Extract the [x, y] coordinate from the center of the cell holding the provided text.  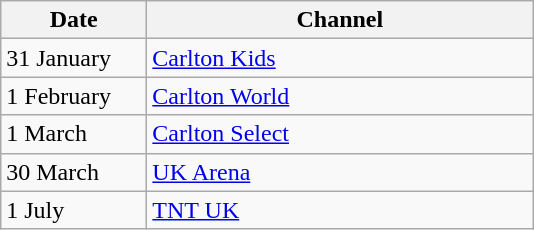
1 February [74, 96]
Carlton Select [340, 134]
30 March [74, 172]
Channel [340, 20]
Carlton Kids [340, 58]
TNT UK [340, 210]
31 January [74, 58]
1 March [74, 134]
UK Arena [340, 172]
1 July [74, 210]
Date [74, 20]
Carlton World [340, 96]
